Detect which cell encompasses the target text, then output its (X, Y) center coordinate. 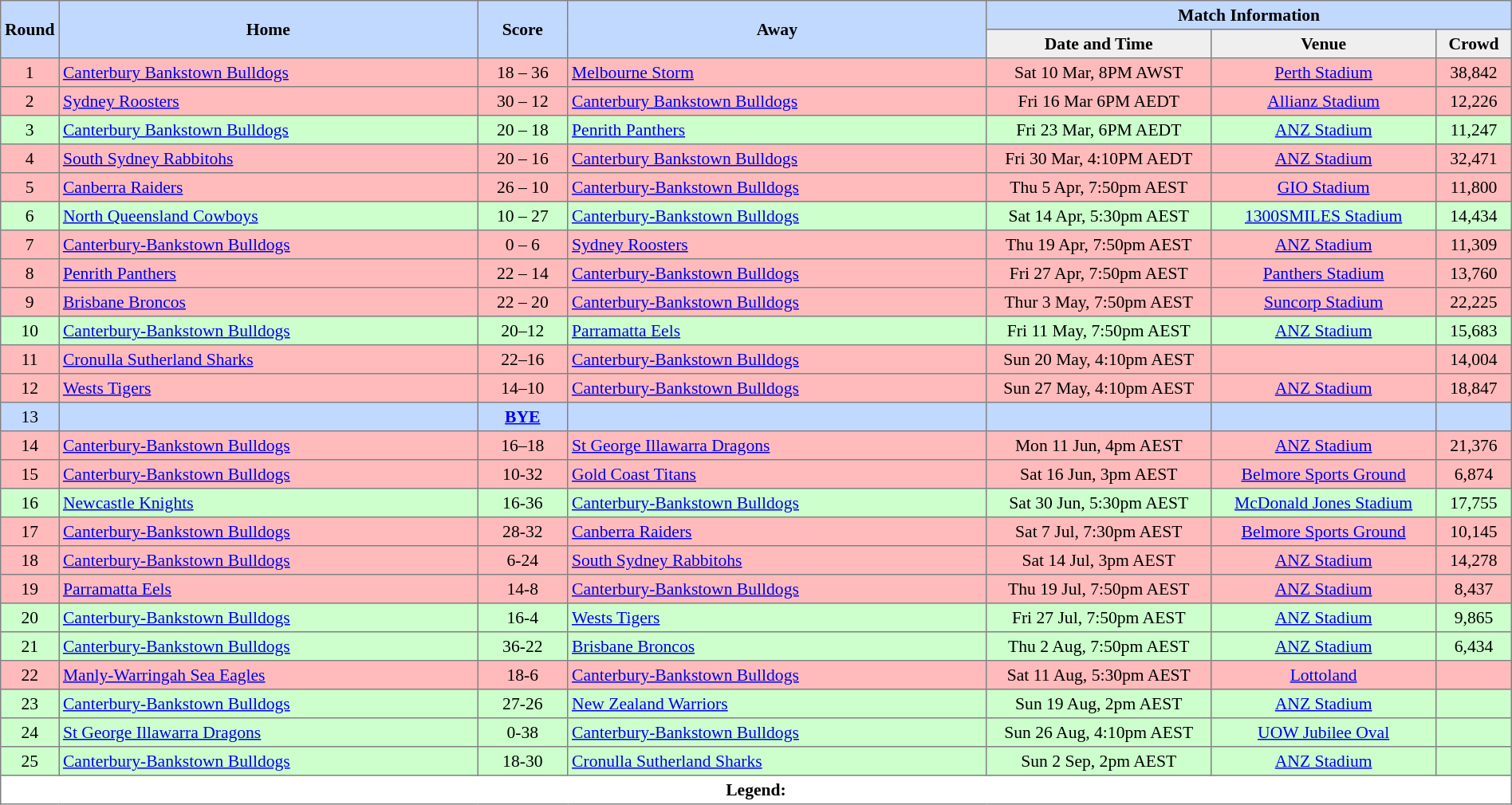
BYE (523, 417)
14,278 (1474, 560)
20 (30, 618)
30 – 12 (523, 101)
Mon 11 Jun, 4pm AEST (1099, 446)
Sun 27 May, 4:10pm AEST (1099, 388)
8 (30, 273)
Sat 7 Jul, 7:30pm AEST (1099, 532)
2 (30, 101)
22,225 (1474, 302)
Score (523, 29)
20 – 18 (523, 130)
16 (30, 503)
10-32 (523, 474)
9 (30, 302)
18 (30, 560)
17,755 (1474, 503)
12,226 (1474, 101)
Sat 14 Jul, 3pm AEST (1099, 560)
6 (30, 216)
6,874 (1474, 474)
0 – 6 (523, 245)
15,683 (1474, 331)
18 – 36 (523, 73)
Panthers Stadium (1324, 273)
Legend: (756, 790)
Suncorp Stadium (1324, 302)
14,004 (1474, 359)
Fri 23 Mar, 6PM AEDT (1099, 130)
Lottoland (1324, 675)
11,247 (1474, 130)
New Zealand Warriors (777, 704)
24 (30, 732)
Thu 19 Jul, 7:50pm AEST (1099, 589)
26 – 10 (523, 187)
18-30 (523, 761)
Thu 19 Apr, 7:50pm AEST (1099, 245)
Manly-Warringah Sea Eagles (268, 675)
16–18 (523, 446)
Sat 14 Apr, 5:30pm AEST (1099, 216)
Match Information (1249, 15)
Fri 27 Jul, 7:50pm AEST (1099, 618)
14 (30, 446)
Sat 11 Aug, 5:30pm AEST (1099, 675)
21,376 (1474, 446)
38,842 (1474, 73)
Sun 19 Aug, 2pm AEST (1099, 704)
Round (30, 29)
11,309 (1474, 245)
6-24 (523, 560)
Thu 2 Aug, 7:50pm AEST (1099, 646)
10,145 (1474, 532)
22 – 14 (523, 273)
4 (30, 159)
21 (30, 646)
Sun 26 Aug, 4:10pm AEST (1099, 732)
12 (30, 388)
Newcastle Knights (268, 503)
6,434 (1474, 646)
28-32 (523, 532)
14-8 (523, 589)
0-38 (523, 732)
Sat 30 Jun, 5:30pm AEST (1099, 503)
20–12 (523, 331)
1300SMILES Stadium (1324, 216)
36-22 (523, 646)
McDonald Jones Stadium (1324, 503)
Sun 2 Sep, 2pm AEST (1099, 761)
Sun 20 May, 4:10pm AEST (1099, 359)
18-6 (523, 675)
Perth Stadium (1324, 73)
13 (30, 417)
22–16 (523, 359)
20 – 16 (523, 159)
16-4 (523, 618)
11 (30, 359)
Fri 30 Mar, 4:10PM AEDT (1099, 159)
Date and Time (1099, 44)
Crowd (1474, 44)
16-36 (523, 503)
GIO Stadium (1324, 187)
3 (30, 130)
27-26 (523, 704)
32,471 (1474, 159)
23 (30, 704)
Sat 10 Mar, 8PM AWST (1099, 73)
Allianz Stadium (1324, 101)
15 (30, 474)
22 (30, 675)
Melbourne Storm (777, 73)
Thur 3 May, 7:50pm AEST (1099, 302)
5 (30, 187)
Fri 27 Apr, 7:50pm AEST (1099, 273)
Thu 5 Apr, 7:50pm AEST (1099, 187)
17 (30, 532)
Venue (1324, 44)
Sat 16 Jun, 3pm AEST (1099, 474)
8,437 (1474, 589)
UOW Jubilee Oval (1324, 732)
22 – 20 (523, 302)
25 (30, 761)
Away (777, 29)
11,800 (1474, 187)
14,434 (1474, 216)
7 (30, 245)
Gold Coast Titans (777, 474)
10 – 27 (523, 216)
9,865 (1474, 618)
14–10 (523, 388)
19 (30, 589)
North Queensland Cowboys (268, 216)
Fri 11 May, 7:50pm AEST (1099, 331)
13,760 (1474, 273)
Home (268, 29)
10 (30, 331)
Fri 16 Mar 6PM AEDT (1099, 101)
18,847 (1474, 388)
1 (30, 73)
